For the text-containing cell, return its midpoint in [X, Y] coordinate format. 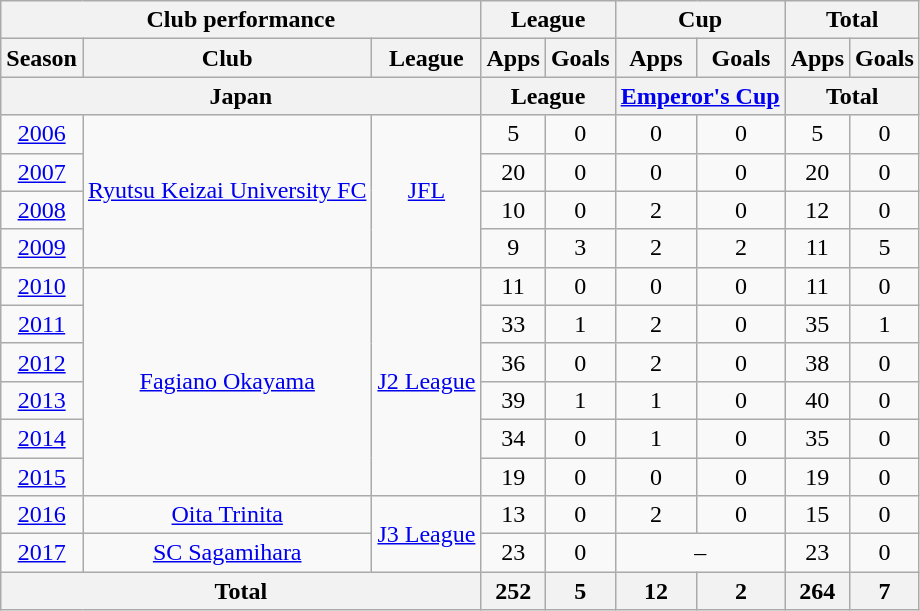
Japan [241, 96]
252 [513, 591]
9 [513, 248]
2011 [42, 324]
JFL [426, 191]
2017 [42, 553]
2016 [42, 515]
Oita Trinita [226, 515]
SC Sagamihara [226, 553]
Season [42, 58]
39 [513, 400]
2010 [42, 286]
3 [580, 248]
38 [817, 362]
J3 League [426, 534]
34 [513, 438]
2014 [42, 438]
264 [817, 591]
13 [513, 515]
2013 [42, 400]
7 [885, 591]
Cup [700, 20]
33 [513, 324]
2009 [42, 248]
Club [226, 58]
2015 [42, 477]
36 [513, 362]
Emperor's Cup [700, 96]
2008 [42, 210]
Ryutsu Keizai University FC [226, 191]
2012 [42, 362]
Fagiano Okayama [226, 381]
– [700, 553]
2007 [42, 172]
J2 League [426, 381]
Club performance [241, 20]
10 [513, 210]
15 [817, 515]
40 [817, 400]
2006 [42, 134]
